Scan for the cell matching the given text and deliver its (X, Y) coordinate at center. 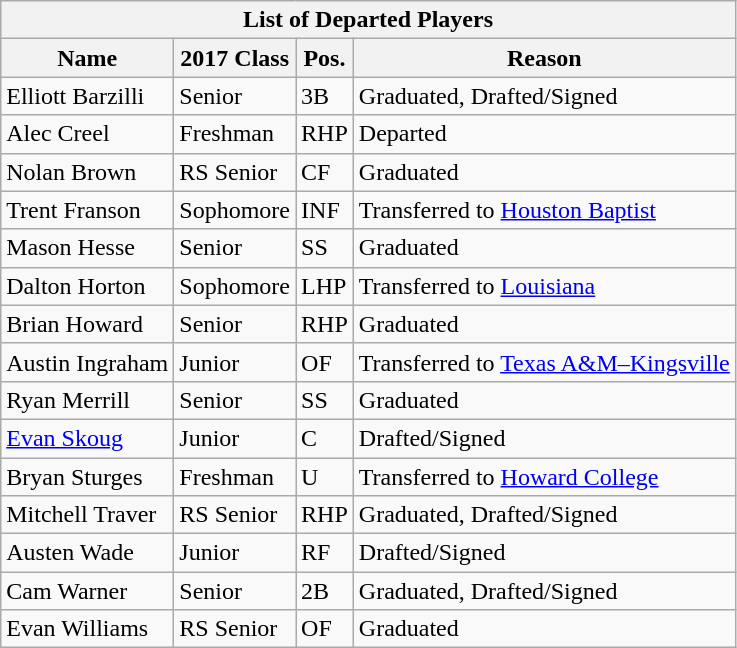
Transferred to Louisiana (544, 286)
LHP (325, 286)
Trent Franson (88, 210)
Alec Creel (88, 134)
Name (88, 58)
C (325, 438)
2017 Class (235, 58)
Mason Hesse (88, 248)
Cam Warner (88, 591)
2B (325, 591)
Transferred to Howard College (544, 477)
RF (325, 553)
Transferred to Texas A&M–Kingsville (544, 362)
Evan Williams (88, 629)
Pos. (325, 58)
Evan Skoug (88, 438)
3B (325, 96)
Transferred to Houston Baptist (544, 210)
Dalton Horton (88, 286)
CF (325, 172)
Bryan Sturges (88, 477)
Nolan Brown (88, 172)
Reason (544, 58)
Brian Howard (88, 324)
Austin Ingraham (88, 362)
Elliott Barzilli (88, 96)
Ryan Merrill (88, 400)
U (325, 477)
INF (325, 210)
List of Departed Players (368, 20)
Mitchell Traver (88, 515)
Departed (544, 134)
Austen Wade (88, 553)
